Determine the (x, y) coordinate at the center of the cell enclosing the given text.  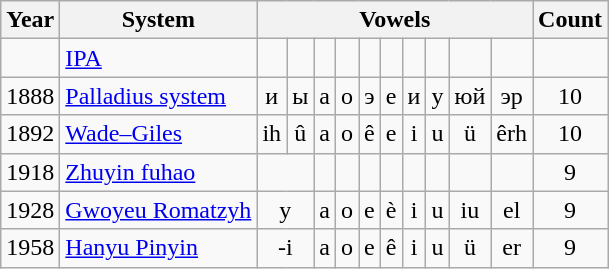
el (512, 210)
юй (470, 96)
Zhuyin fuhao (158, 172)
System (158, 20)
а (325, 96)
у (438, 96)
y (286, 210)
1928 (30, 210)
er (512, 248)
е (391, 96)
Vowels (395, 20)
Count (570, 20)
û (300, 134)
iu (470, 210)
IPA (158, 58)
1958 (30, 248)
è (391, 210)
Hanyu Pinyin (158, 248)
эр (512, 96)
Palladius system (158, 96)
Gwoyeu Romatzyh (158, 210)
1918 (30, 172)
ы (300, 96)
Wade–Giles (158, 134)
-i (286, 248)
1888 (30, 96)
э (370, 96)
ih (272, 134)
о (348, 96)
1892 (30, 134)
Year (30, 20)
êrh (512, 134)
